Detect which cell encompasses the target text, then output its (X, Y) center coordinate. 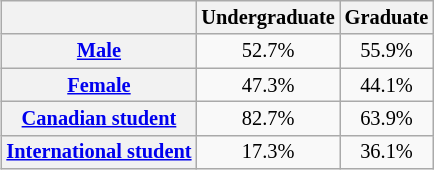
Canadian student (100, 119)
36.1% (386, 152)
Undergraduate (268, 18)
44.1% (386, 85)
Male (100, 51)
55.9% (386, 51)
63.9% (386, 119)
82.7% (268, 119)
52.7% (268, 51)
17.3% (268, 152)
Female (100, 85)
Graduate (386, 18)
International student (100, 152)
47.3% (268, 85)
